Find where the given text appears and provide that cell's center as [X, Y] coordinate. 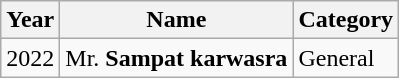
Year [30, 20]
General [346, 58]
Category [346, 20]
Mr. Sampat karwasra [176, 58]
Name [176, 20]
2022 [30, 58]
